Return (X, Y) of the center of cell containing provided text 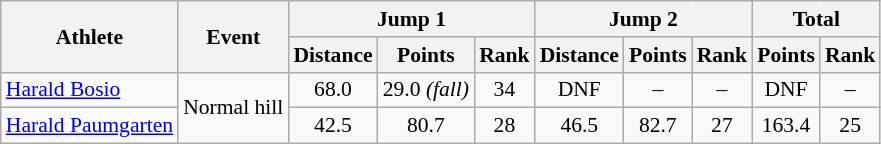
34 (504, 90)
27 (722, 126)
80.7 (426, 126)
28 (504, 126)
Total (816, 19)
163.4 (786, 126)
Normal hill (233, 108)
Event (233, 36)
Harald Paumgarten (90, 126)
42.5 (332, 126)
46.5 (580, 126)
68.0 (332, 90)
Jump 2 (644, 19)
Athlete (90, 36)
Harald Bosio (90, 90)
29.0 (fall) (426, 90)
Jump 1 (411, 19)
82.7 (658, 126)
25 (850, 126)
